Extract the [X, Y] coordinate from the center of the cell holding the provided text.  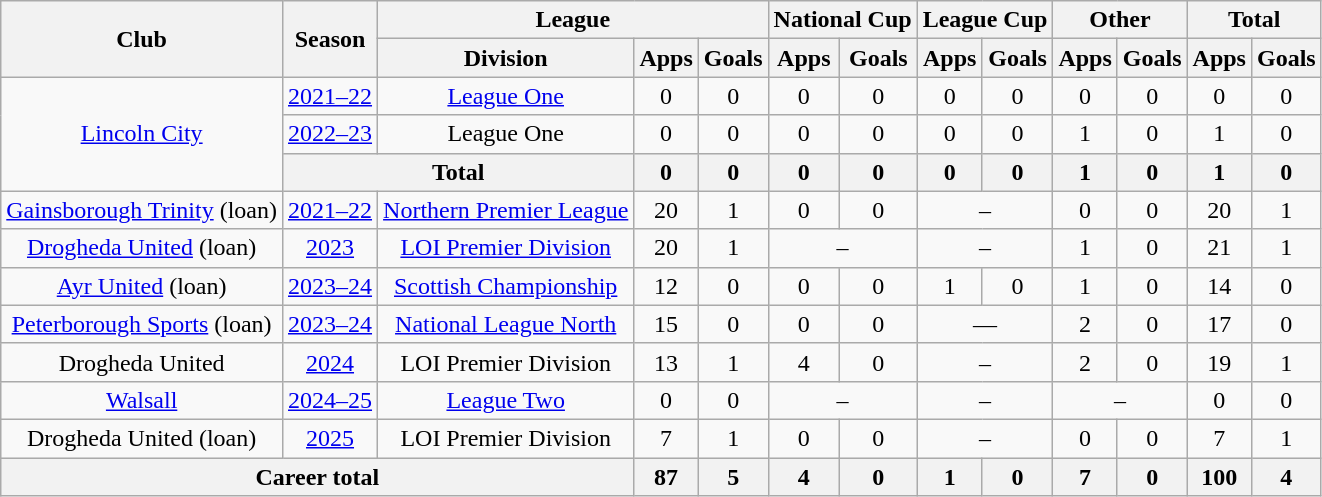
Other [1120, 20]
National League North [506, 324]
5 [733, 477]
12 [666, 286]
League Cup [985, 20]
Season [330, 39]
21 [1219, 248]
Ayr United (loan) [142, 286]
2025 [330, 438]
Career total [318, 477]
Walsall [142, 400]
19 [1219, 362]
National Cup [842, 20]
2024–25 [330, 400]
Gainsborough Trinity (loan) [142, 210]
13 [666, 362]
15 [666, 324]
2024 [330, 362]
2023 [330, 248]
100 [1219, 477]
14 [1219, 286]
Peterborough Sports (loan) [142, 324]
Division [506, 58]
87 [666, 477]
Club [142, 39]
League [573, 20]
— [985, 324]
Lincoln City [142, 134]
League Two [506, 400]
Scottish Championship [506, 286]
2022–23 [330, 134]
Northern Premier League [506, 210]
Drogheda United [142, 362]
17 [1219, 324]
